Detect which cell encompasses the target text, then output its (X, Y) center coordinate. 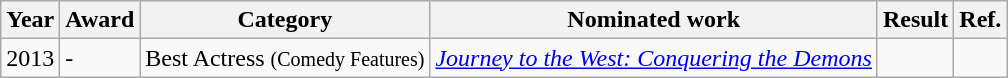
Result (915, 20)
2013 (30, 58)
- (100, 58)
Best Actress (Comedy Features) (285, 58)
Category (285, 20)
Journey to the West: Conquering the Demons (654, 58)
Nominated work (654, 20)
Ref. (980, 20)
Year (30, 20)
Award (100, 20)
